Capture the cell that displays the provided text and extract its (x, y) central coordinate. 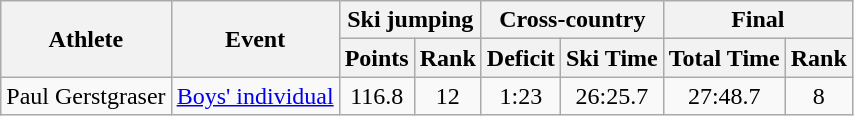
Event (255, 39)
Cross-country (572, 20)
Deficit (520, 58)
Boys' individual (255, 96)
12 (448, 96)
Paul Gerstgraser (86, 96)
Points (376, 58)
1:23 (520, 96)
Final (758, 20)
Total Time (724, 58)
116.8 (376, 96)
Ski Time (612, 58)
8 (818, 96)
Ski jumping (410, 20)
Athlete (86, 39)
26:25.7 (612, 96)
27:48.7 (724, 96)
